Determine the (X, Y) coordinate at the center of the cell enclosing the given text.  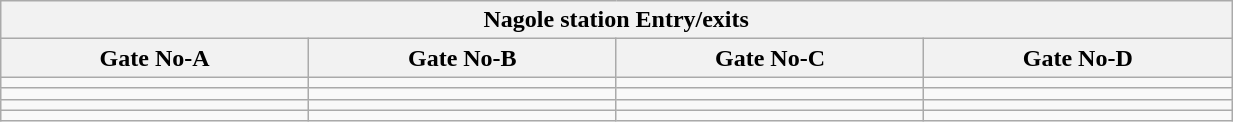
Gate No-B (462, 58)
Gate No-C (770, 58)
Gate No-A (155, 58)
Gate No-D (1078, 58)
Nagole station Entry/exits (616, 20)
